Capture the cell that displays the provided text and extract its [x, y] central coordinate. 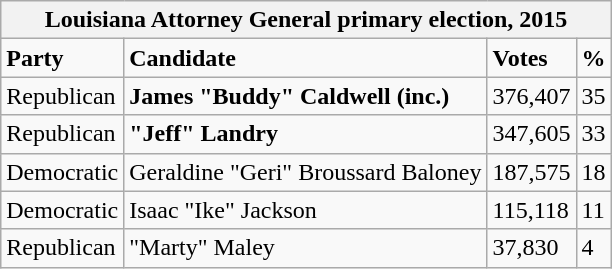
11 [594, 210]
37,830 [532, 248]
347,605 [532, 134]
Louisiana Attorney General primary election, 2015 [306, 20]
376,407 [532, 96]
"Jeff" Landry [306, 134]
Party [62, 58]
115,118 [532, 210]
18 [594, 172]
35 [594, 96]
Geraldine "Geri" Broussard Baloney [306, 172]
Isaac "Ike" Jackson [306, 210]
James "Buddy" Caldwell (inc.) [306, 96]
33 [594, 134]
4 [594, 248]
187,575 [532, 172]
% [594, 58]
Votes [532, 58]
Candidate [306, 58]
"Marty" Maley [306, 248]
